From the cell containing the given text, extract its center point as [X, Y] coordinate. 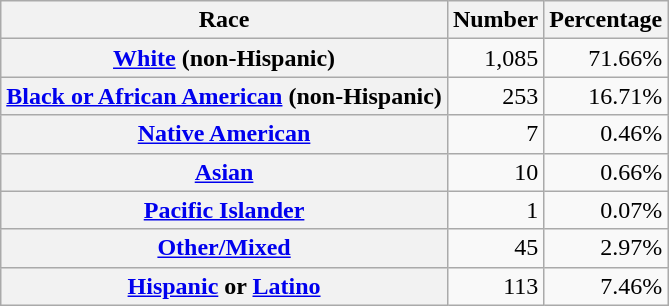
Number [495, 20]
45 [495, 248]
7 [495, 134]
1 [495, 210]
1,085 [495, 58]
0.46% [606, 134]
10 [495, 172]
Percentage [606, 20]
16.71% [606, 96]
Black or African American (non-Hispanic) [224, 96]
Pacific Islander [224, 210]
7.46% [606, 286]
White (non-Hispanic) [224, 58]
113 [495, 286]
Other/Mixed [224, 248]
Asian [224, 172]
Hispanic or Latino [224, 286]
2.97% [606, 248]
Native American [224, 134]
0.66% [606, 172]
253 [495, 96]
Race [224, 20]
0.07% [606, 210]
71.66% [606, 58]
